For the text-containing cell, return its midpoint in [X, Y] coordinate format. 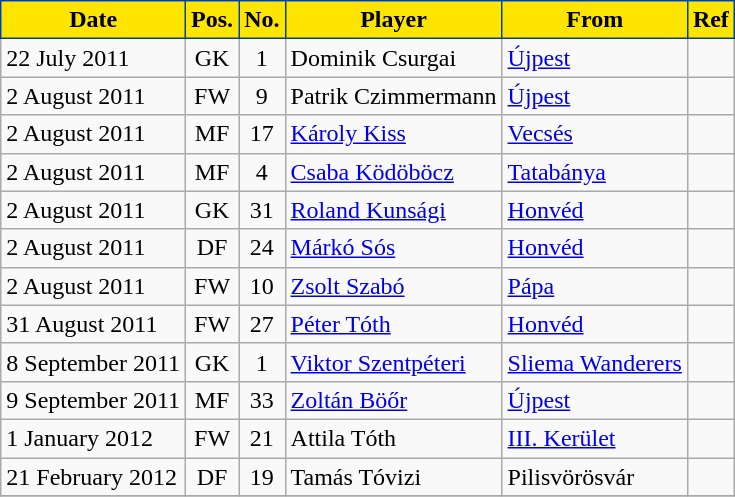
Viktor Szentpéteri [394, 362]
8 September 2011 [94, 362]
Sliema Wanderers [594, 362]
Attila Tóth [394, 438]
Csaba Ködöböcz [394, 172]
21 February 2012 [94, 477]
Tamás Tóvizi [394, 477]
31 August 2011 [94, 324]
Player [394, 20]
Zoltán Böőr [394, 400]
31 [262, 210]
III. Kerület [594, 438]
22 July 2011 [94, 58]
1 January 2012 [94, 438]
Dominik Csurgai [394, 58]
Pilisvörösvár [594, 477]
24 [262, 248]
Márkó Sós [394, 248]
Zsolt Szabó [394, 286]
33 [262, 400]
10 [262, 286]
27 [262, 324]
Pos. [212, 20]
9 [262, 96]
Ref [710, 20]
No. [262, 20]
17 [262, 134]
21 [262, 438]
Pápa [594, 286]
Roland Kunsági [394, 210]
Károly Kiss [394, 134]
4 [262, 172]
Patrik Czimmermann [394, 96]
19 [262, 477]
From [594, 20]
Tatabánya [594, 172]
9 September 2011 [94, 400]
Péter Tóth [394, 324]
Date [94, 20]
Vecsés [594, 134]
